Detect which cell encompasses the target text, then output its [x, y] center coordinate. 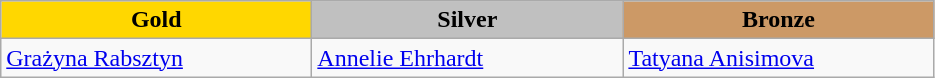
Grażyna Rabsztyn [156, 58]
Annelie Ehrhardt [468, 58]
Gold [156, 20]
Silver [468, 20]
Tatyana Anisimova [778, 58]
Bronze [778, 20]
